Detect which cell encompasses the target text, then output its (x, y) center coordinate. 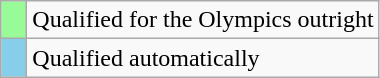
Qualified for the Olympics outright (203, 20)
Qualified automatically (203, 58)
